Search for the cell housing the specified text and yield its (x, y) center coordinate. 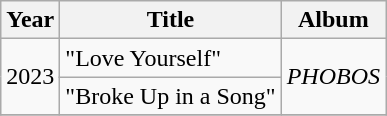
Title (170, 20)
"Love Yourself" (170, 58)
"Broke Up in a Song" (170, 96)
Album (333, 20)
PHOBOS (333, 77)
2023 (30, 77)
Year (30, 20)
